Return [x, y] of the center of cell containing provided text 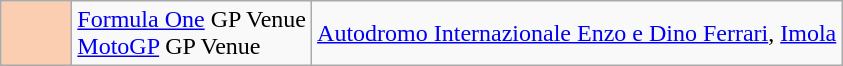
Autodromo Internazionale Enzo e Dino Ferrari, Imola [577, 34]
Formula One GP VenueMotoGP GP Venue [192, 34]
